Find where the given text appears and provide that cell's center as [x, y] coordinate. 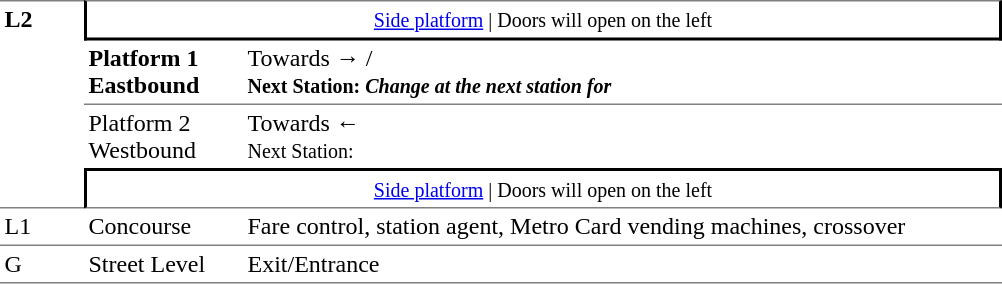
Towards ← Next Station: [622, 136]
L1 [42, 226]
G [42, 264]
Concourse [164, 226]
Fare control, station agent, Metro Card vending machines, crossover [622, 226]
Platform 2Westbound [164, 136]
L2 [42, 104]
Platform 1Eastbound [164, 72]
Exit/Entrance [622, 264]
Towards → / Next Station: Change at the next station for [622, 72]
Street Level [164, 264]
